Identify which cell holds the provided text, then report its (x, y) central coordinate. 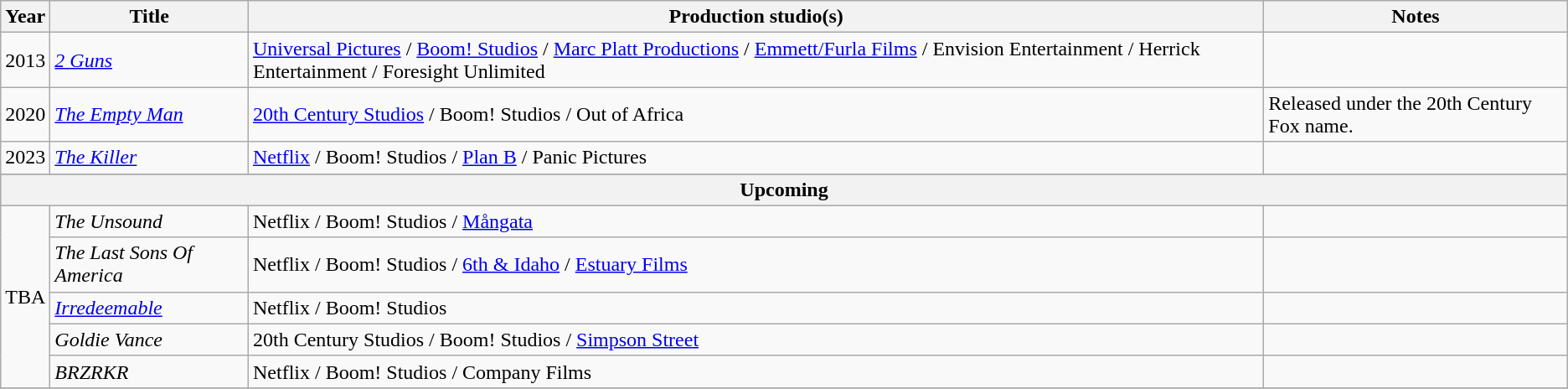
Upcoming (784, 189)
The Empty Man (149, 114)
Netflix / Boom! Studios / Company Films (756, 371)
Notes (1416, 17)
BRZRKR (149, 371)
Netflix / Boom! Studios / 6th & Idaho / Estuary Films (756, 265)
The Killer (149, 158)
Year (25, 17)
20th Century Studios / Boom! Studios / Simpson Street (756, 340)
2 Guns (149, 60)
2023 (25, 158)
Netflix / Boom! Studios / Plan B / Panic Pictures (756, 158)
Released under the 20th Century Fox name. (1416, 114)
20th Century Studios / Boom! Studios / Out of Africa (756, 114)
2013 (25, 60)
Netflix / Boom! Studios (756, 308)
Production studio(s) (756, 17)
The Last Sons Of America (149, 265)
Netflix / Boom! Studios / Mångata (756, 221)
2020 (25, 114)
Title (149, 17)
Irredeemable (149, 308)
The Unsound (149, 221)
Goldie Vance (149, 340)
TBA (25, 297)
